Determine the [X, Y] coordinate at the center of the cell enclosing the given text.  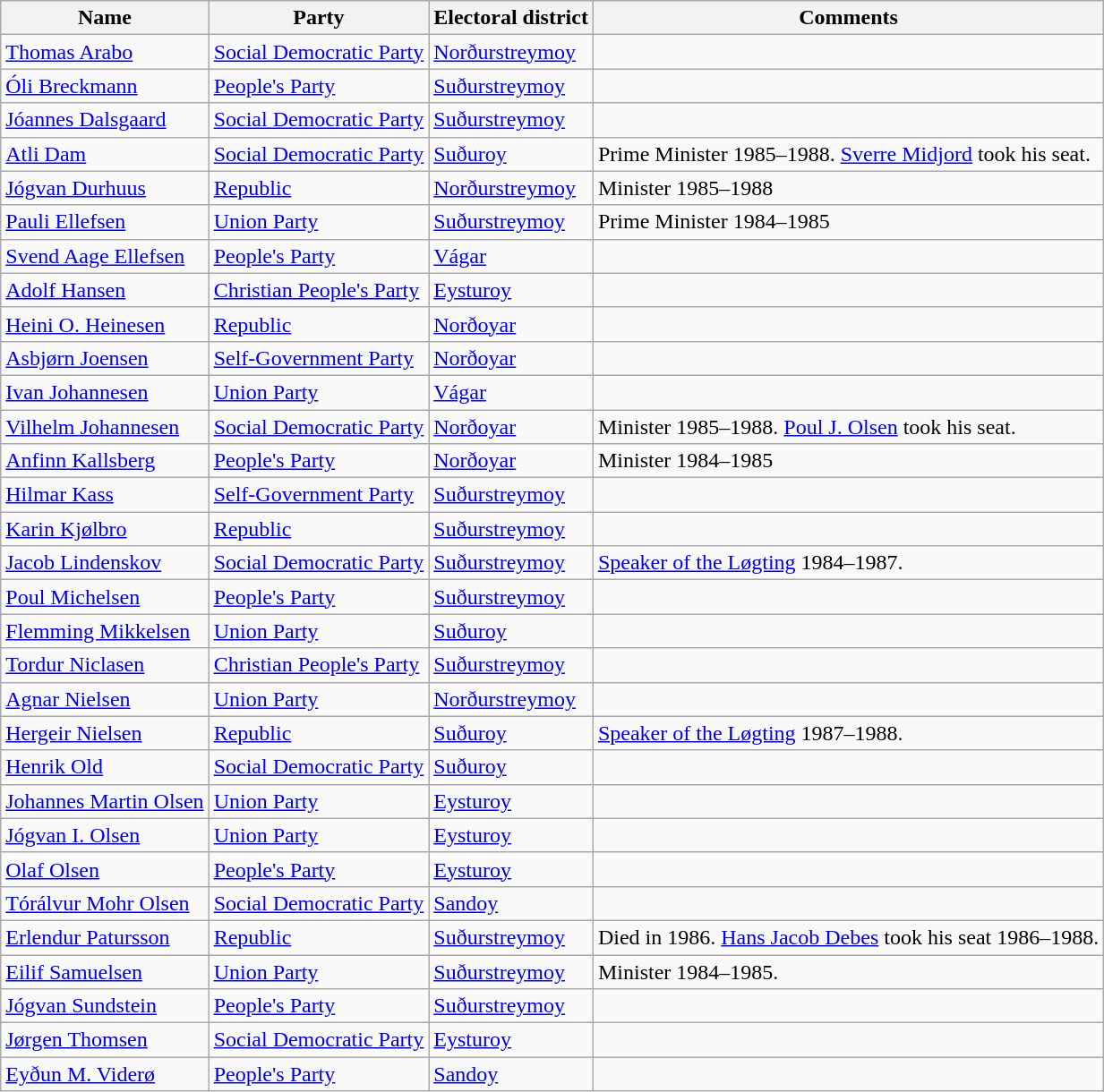
Adolf Hansen [105, 290]
Minister 1984–1985 [848, 461]
Jacob Lindenskov [105, 563]
Vilhelm Johannesen [105, 427]
Speaker of the Løgting 1984–1987. [848, 563]
Minister 1985–1988. Poul J. Olsen took his seat. [848, 427]
Asbjørn Joensen [105, 358]
Óli Breckmann [105, 86]
Electoral district [511, 18]
Atli Dam [105, 154]
Anfinn Kallsberg [105, 461]
Jógvan Durhuus [105, 188]
Poul Michelsen [105, 597]
Jógvan Sundstein [105, 1006]
Party [319, 18]
Prime Minister 1985–1988. Sverre Midjord took his seat. [848, 154]
Eilif Samuelsen [105, 971]
Jóannes Dalsgaard [105, 120]
Name [105, 18]
Heini O. Heinesen [105, 324]
Ivan Johannesen [105, 392]
Prime Minister 1984–1985 [848, 222]
Johannes Martin Olsen [105, 801]
Agnar Nielsen [105, 699]
Karin Kjølbro [105, 529]
Flemming Mikkelsen [105, 631]
Died in 1986. Hans Jacob Debes took his seat 1986–1988. [848, 937]
Jógvan I. Olsen [105, 835]
Svend Aage Ellefsen [105, 256]
Eyðun M. Viderø [105, 1074]
Comments [848, 18]
Thomas Arabo [105, 52]
Minister 1985–1988 [848, 188]
Jørgen Thomsen [105, 1040]
Speaker of the Løgting 1987–1988. [848, 733]
Minister 1984–1985. [848, 971]
Pauli Ellefsen [105, 222]
Olaf Olsen [105, 869]
Hergeir Nielsen [105, 733]
Tordur Niclasen [105, 665]
Hilmar Kass [105, 495]
Erlendur Patursson [105, 937]
Tórálvur Mohr Olsen [105, 903]
Henrik Old [105, 767]
